Locate the cell with the specified text and output its [x, y] center coordinate. 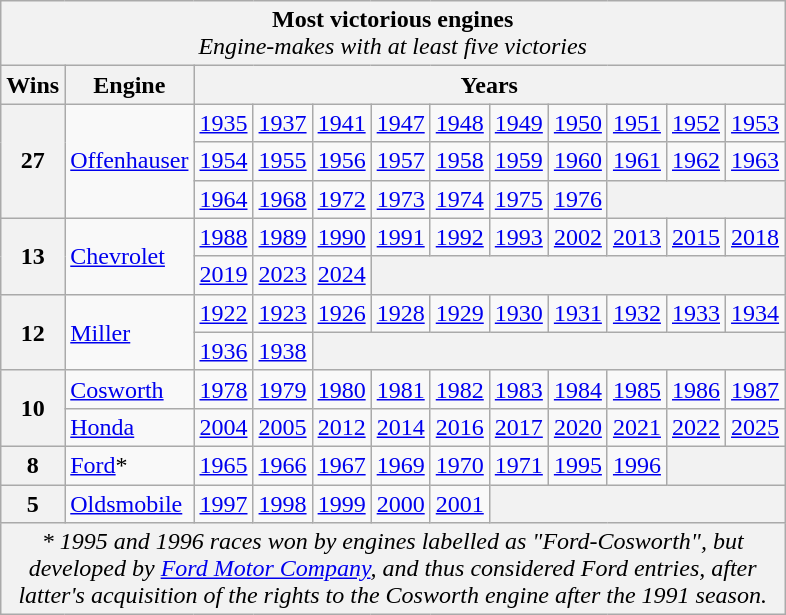
2023 [282, 275]
1986 [696, 389]
2021 [636, 427]
1985 [636, 389]
1936 [224, 351]
1982 [460, 389]
12 [33, 332]
1928 [400, 313]
2019 [224, 275]
1998 [282, 503]
1996 [636, 465]
1995 [578, 465]
1966 [282, 465]
1961 [636, 161]
2012 [342, 427]
1950 [578, 123]
1923 [282, 313]
1970 [460, 465]
1956 [342, 161]
Most victorious enginesEngine-makes with at least five victories [393, 34]
2024 [342, 275]
1933 [696, 313]
1922 [224, 313]
1999 [342, 503]
1941 [342, 123]
1991 [400, 237]
1969 [400, 465]
1964 [224, 199]
1990 [342, 237]
5 [33, 503]
1993 [518, 237]
1973 [400, 199]
1974 [460, 199]
1949 [518, 123]
2004 [224, 427]
1930 [518, 313]
13 [33, 256]
1960 [578, 161]
Honda [130, 427]
1963 [756, 161]
1929 [460, 313]
Engine [130, 85]
2020 [578, 427]
2018 [756, 237]
1984 [578, 389]
1983 [518, 389]
Cosworth [130, 389]
1980 [342, 389]
1962 [696, 161]
1968 [282, 199]
1953 [756, 123]
1965 [224, 465]
Years [490, 85]
2005 [282, 427]
1938 [282, 351]
2001 [460, 503]
Miller [130, 332]
2000 [400, 503]
1989 [282, 237]
1979 [282, 389]
2025 [756, 427]
2002 [578, 237]
1926 [342, 313]
1957 [400, 161]
1992 [460, 237]
1937 [282, 123]
1967 [342, 465]
1932 [636, 313]
1947 [400, 123]
1978 [224, 389]
1988 [224, 237]
2013 [636, 237]
1954 [224, 161]
Oldsmobile [130, 503]
Ford* [130, 465]
1931 [578, 313]
2017 [518, 427]
1959 [518, 161]
2015 [696, 237]
1935 [224, 123]
2016 [460, 427]
10 [33, 408]
1976 [578, 199]
1952 [696, 123]
1971 [518, 465]
1981 [400, 389]
2022 [696, 427]
1987 [756, 389]
8 [33, 465]
1975 [518, 199]
Wins [33, 85]
1934 [756, 313]
1951 [636, 123]
1948 [460, 123]
27 [33, 161]
1997 [224, 503]
Chevrolet [130, 256]
2014 [400, 427]
Offenhauser [130, 161]
1972 [342, 199]
1958 [460, 161]
1955 [282, 161]
